Output the [x, y] coordinate of the center of the cell containing the given text.  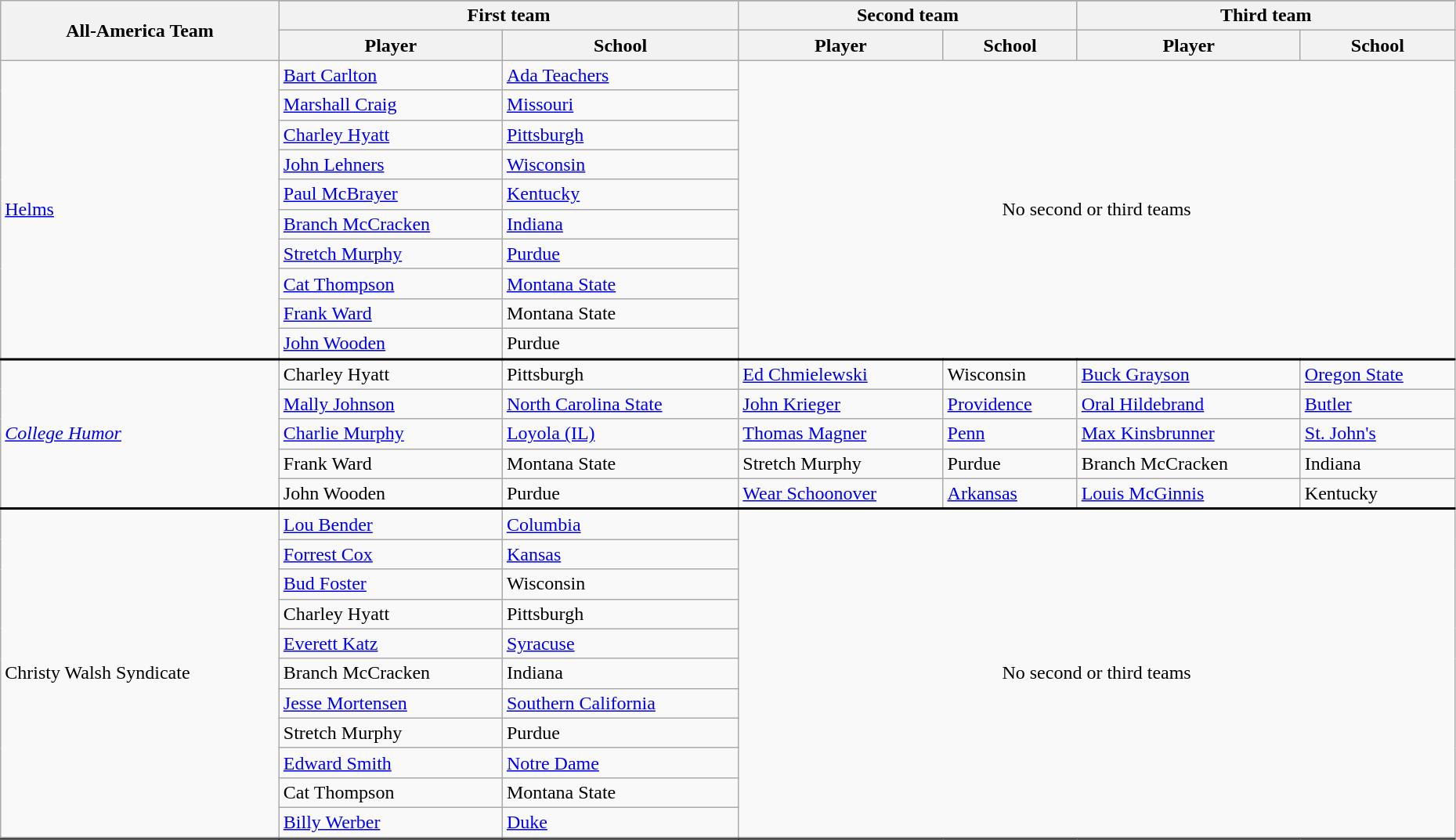
Arkansas [1010, 493]
Butler [1377, 404]
Forrest Cox [390, 554]
Syracuse [620, 644]
Louis McGinnis [1189, 493]
St. John's [1377, 434]
Marshall Craig [390, 105]
Oral Hildebrand [1189, 404]
Paul McBrayer [390, 194]
Jesse Mortensen [390, 703]
Duke [620, 822]
Max Kinsbrunner [1189, 434]
Mally Johnson [390, 404]
Bud Foster [390, 584]
Loyola (IL) [620, 434]
Penn [1010, 434]
Notre Dame [620, 762]
All-America Team [140, 31]
Everett Katz [390, 644]
John Krieger [841, 404]
Bart Carlton [390, 75]
Buck Grayson [1189, 374]
Ada Teachers [620, 75]
North Carolina State [620, 404]
Helms [140, 210]
Columbia [620, 525]
Providence [1010, 404]
Wear Schoonover [841, 493]
Charlie Murphy [390, 434]
Christy Walsh Syndicate [140, 673]
Oregon State [1377, 374]
Billy Werber [390, 822]
Third team [1266, 16]
Thomas Magner [841, 434]
Kansas [620, 554]
Ed Chmielewski [841, 374]
Edward Smith [390, 762]
Missouri [620, 105]
Lou Bender [390, 525]
College Humor [140, 434]
John Lehners [390, 164]
Second team [908, 16]
Southern California [620, 703]
First team [509, 16]
